Locate the cell with the specified text and output its (X, Y) center coordinate. 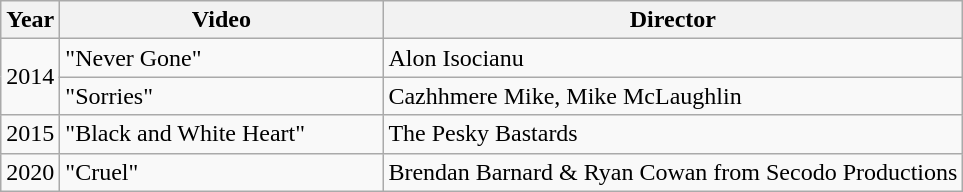
Brendan Barnard & Ryan Cowan from Secodo Productions (673, 172)
2020 (30, 172)
2015 (30, 134)
The Pesky Bastards (673, 134)
"Black and White Heart" (222, 134)
Cazhhmere Mike, Mike McLaughlin (673, 96)
Director (673, 20)
2014 (30, 77)
Video (222, 20)
Year (30, 20)
Alon Isocianu (673, 58)
"Sorries" (222, 96)
"Never Gone" (222, 58)
"Cruel" (222, 172)
